Return the [x, y] coordinate for the center point of the cell that contains the specified text.  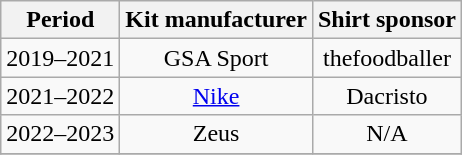
GSA Sport [216, 58]
Shirt sponsor [386, 20]
thefoodballer [386, 58]
Nike [216, 96]
Period [60, 20]
N/A [386, 134]
2019–2021 [60, 58]
2021–2022 [60, 96]
2022–2023 [60, 134]
Dacristo [386, 96]
Zeus [216, 134]
Kit manufacturer [216, 20]
